Detect which cell encompasses the target text, then output its (X, Y) center coordinate. 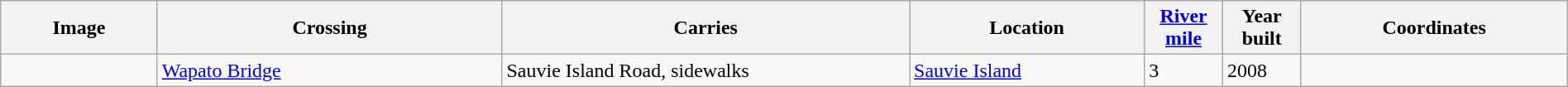
Wapato Bridge (329, 70)
Sauvie Island (1027, 70)
Carries (706, 28)
River mile (1184, 28)
Year built (1262, 28)
Image (79, 28)
2008 (1262, 70)
Sauvie Island Road, sidewalks (706, 70)
Location (1027, 28)
3 (1184, 70)
Coordinates (1434, 28)
Crossing (329, 28)
